Locate the cell with the specified text and output its (x, y) center coordinate. 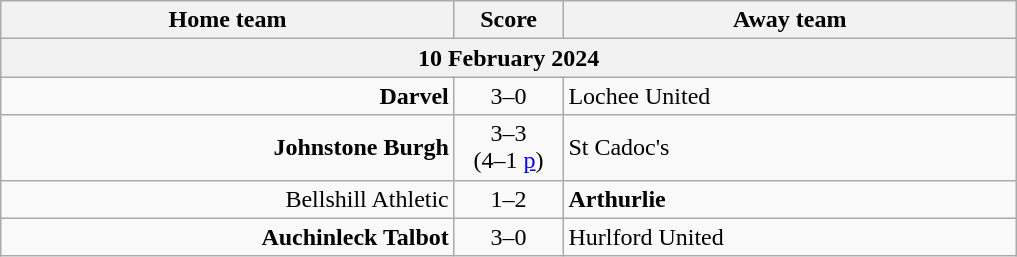
Lochee United (790, 96)
Score (508, 20)
Johnstone Burgh (228, 148)
Hurlford United (790, 237)
Auchinleck Talbot (228, 237)
Bellshill Athletic (228, 199)
3–3(4–1 p) (508, 148)
St Cadoc's (790, 148)
Away team (790, 20)
Arthurlie (790, 199)
Darvel (228, 96)
Home team (228, 20)
1–2 (508, 199)
10 February 2024 (509, 58)
